Provide the [x, y] coordinate of the cell's center where the given text is located.  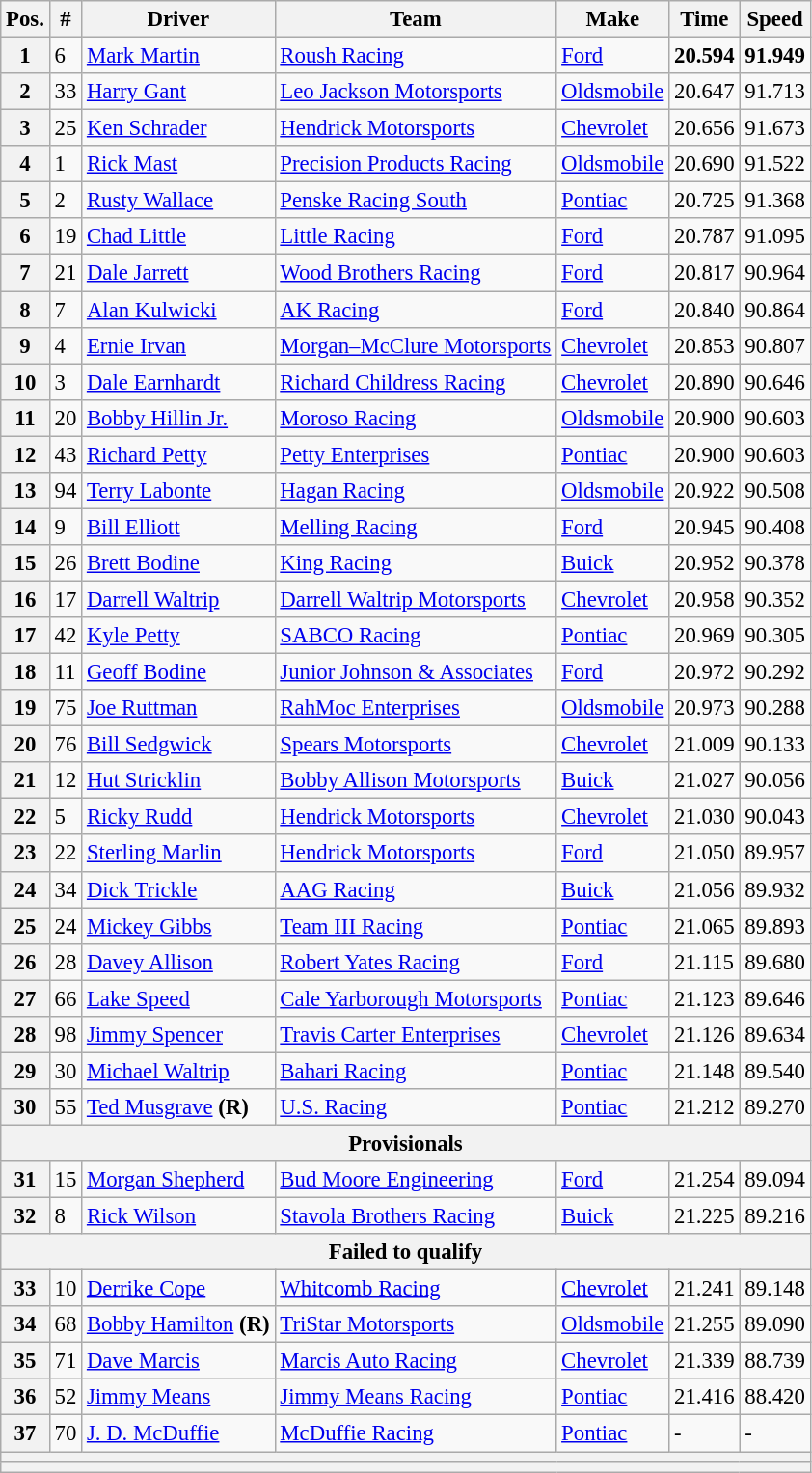
14 [25, 527]
29 [25, 1071]
Marcis Auto Racing [416, 1361]
66 [66, 998]
AK Racing [416, 310]
37 [25, 1433]
Ken Schrader [178, 128]
20.840 [704, 310]
Petty Enterprises [416, 454]
SABCO Racing [416, 636]
20.690 [704, 164]
Richard Childress Racing [416, 382]
J. D. McDuffie [178, 1433]
91.673 [775, 128]
Wood Brothers Racing [416, 273]
90.292 [775, 672]
21.241 [704, 1289]
Leo Jackson Motorsports [416, 92]
90.964 [775, 273]
20.973 [704, 708]
Joe Ruttman [178, 708]
21.050 [704, 854]
Provisionals [405, 1143]
Junior Johnson & Associates [416, 672]
20.972 [704, 672]
Chad Little [178, 236]
90.288 [775, 708]
36 [25, 1398]
21.254 [704, 1180]
90.807 [775, 345]
90.864 [775, 310]
21.115 [704, 962]
Precision Products Racing [416, 164]
90.352 [775, 599]
Dale Jarrett [178, 273]
Driver [178, 19]
71 [66, 1361]
21.416 [704, 1398]
McDuffie Racing [416, 1433]
90.056 [775, 780]
Rick Wilson [178, 1216]
21.027 [704, 780]
20.969 [704, 636]
Jimmy Means [178, 1398]
90.408 [775, 527]
Hut Stricklin [178, 780]
Mark Martin [178, 56]
20.817 [704, 273]
31 [25, 1180]
21.056 [704, 889]
Bud Moore Engineering [416, 1180]
21.339 [704, 1361]
21.009 [704, 745]
Team [416, 19]
Robert Yates Racing [416, 962]
TriStar Motorsports [416, 1324]
Alan Kulwicki [178, 310]
91.368 [775, 201]
89.094 [775, 1180]
89.932 [775, 889]
20.725 [704, 201]
Bobby Allison Motorsports [416, 780]
Dick Trickle [178, 889]
32 [25, 1216]
20.958 [704, 599]
21.030 [704, 817]
89.090 [775, 1324]
90.508 [775, 491]
70 [66, 1433]
Melling Racing [416, 527]
20.594 [704, 56]
21.065 [704, 926]
Harry Gant [178, 92]
Spears Motorsports [416, 745]
Little Racing [416, 236]
Bobby Hamilton (R) [178, 1324]
55 [66, 1107]
Jimmy Means Racing [416, 1398]
89.680 [775, 962]
Failed to qualify [405, 1252]
91.095 [775, 236]
88.420 [775, 1398]
20.890 [704, 382]
Bill Elliott [178, 527]
Lake Speed [178, 998]
Kyle Petty [178, 636]
89.957 [775, 854]
Terry Labonte [178, 491]
90.646 [775, 382]
98 [66, 1035]
76 [66, 745]
89.148 [775, 1289]
Moroso Racing [416, 418]
20.922 [704, 491]
Team III Racing [416, 926]
94 [66, 491]
16 [25, 599]
Davey Allison [178, 962]
89.634 [775, 1035]
35 [25, 1361]
Geoff Bodine [178, 672]
20.945 [704, 527]
Morgan Shepherd [178, 1180]
21.148 [704, 1071]
18 [25, 672]
Morgan–McClure Motorsports [416, 345]
75 [66, 708]
21.212 [704, 1107]
43 [66, 454]
Cale Yarborough Motorsports [416, 998]
20.952 [704, 563]
Darrell Waltrip Motorsports [416, 599]
21.126 [704, 1035]
20.853 [704, 345]
23 [25, 854]
91.522 [775, 164]
Pos. [25, 19]
88.739 [775, 1361]
Whitcomb Racing [416, 1289]
42 [66, 636]
20.656 [704, 128]
RahMoc Enterprises [416, 708]
89.270 [775, 1107]
Richard Petty [178, 454]
90.305 [775, 636]
21.255 [704, 1324]
U.S. Racing [416, 1107]
89.893 [775, 926]
AAG Racing [416, 889]
Sterling Marlin [178, 854]
Rusty Wallace [178, 201]
Travis Carter Enterprises [416, 1035]
Dave Marcis [178, 1361]
Bobby Hillin Jr. [178, 418]
90.133 [775, 745]
Dale Earnhardt [178, 382]
89.646 [775, 998]
Bill Sedgwick [178, 745]
20.787 [704, 236]
Bahari Racing [416, 1071]
Darrell Waltrip [178, 599]
Rick Mast [178, 164]
27 [25, 998]
Ernie Irvan [178, 345]
68 [66, 1324]
21.123 [704, 998]
20.647 [704, 92]
91.713 [775, 92]
21.225 [704, 1216]
Stavola Brothers Racing [416, 1216]
91.949 [775, 56]
90.043 [775, 817]
Derrike Cope [178, 1289]
89.540 [775, 1071]
# [66, 19]
Mickey Gibbs [178, 926]
Ted Musgrave (R) [178, 1107]
Make [613, 19]
King Racing [416, 563]
Ricky Rudd [178, 817]
Speed [775, 19]
13 [25, 491]
90.378 [775, 563]
Jimmy Spencer [178, 1035]
Penske Racing South [416, 201]
Michael Waltrip [178, 1071]
Brett Bodine [178, 563]
Hagan Racing [416, 491]
89.216 [775, 1216]
52 [66, 1398]
Time [704, 19]
Roush Racing [416, 56]
